Return the (x, y) coordinate for the center point of the cell that contains the specified text.  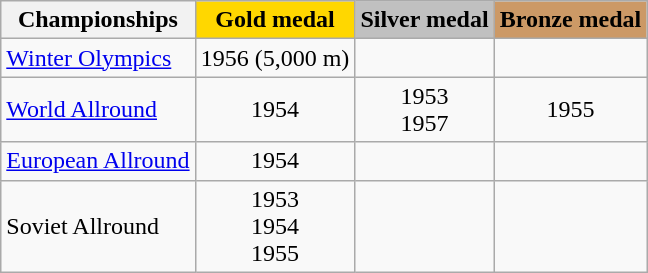
Championships (98, 20)
Winter Olympics (98, 58)
Gold medal (275, 20)
World Allround (98, 110)
Soviet Allround (98, 226)
1953 1957 (424, 110)
1956 (5,000 m) (275, 58)
1953 1954 1955 (275, 226)
European Allround (98, 161)
Bronze medal (570, 20)
1955 (570, 110)
Silver medal (424, 20)
